Extract the [x, y] coordinate from the center of the cell holding the provided text.  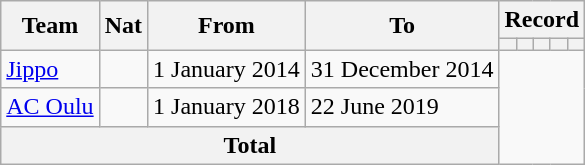
From [227, 26]
1 January 2014 [227, 69]
Team [50, 26]
1 January 2018 [227, 107]
Total [250, 145]
To [402, 26]
Jippo [50, 69]
Nat [123, 26]
22 June 2019 [402, 107]
31 December 2014 [402, 69]
Record [542, 20]
AC Oulu [50, 107]
